Output the [X, Y] coordinate of the center of the cell containing the given text.  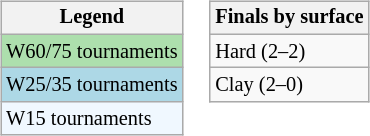
Hard (2–2) [289, 51]
W15 tournaments [92, 119]
W60/75 tournaments [92, 51]
W25/35 tournaments [92, 85]
Finals by surface [289, 18]
Clay (2–0) [289, 85]
Legend [92, 18]
